Determine the (x, y) coordinate at the center of the cell enclosing the given text.  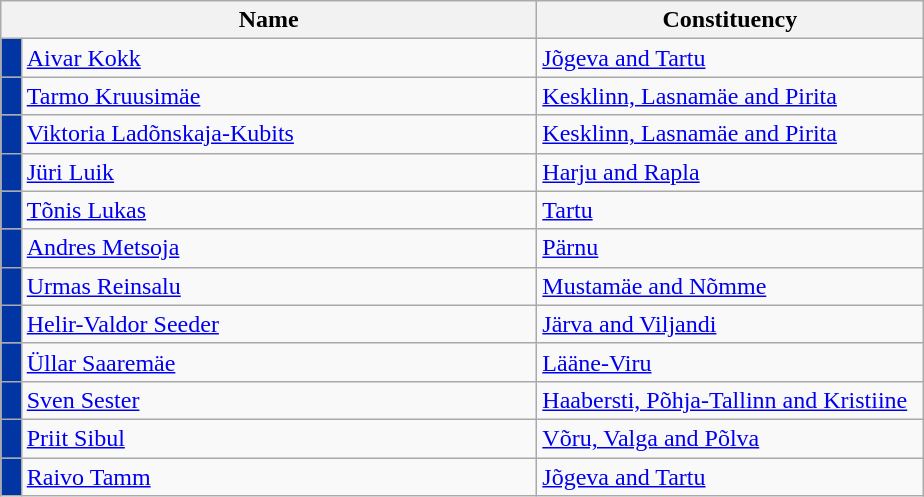
Priit Sibul (279, 438)
Raivo Tamm (279, 477)
Võru, Valga and Põlva (730, 438)
Üllar Saaremäe (279, 362)
Aivar Kokk (279, 58)
Tõnis Lukas (279, 210)
Tartu (730, 210)
Sven Sester (279, 400)
Pärnu (730, 248)
Helir-Valdor Seeder (279, 324)
Haabersti, Põhja-Tallinn and Kristiine (730, 400)
Andres Metsoja (279, 248)
Lääne-Viru (730, 362)
Tarmo Kruusimäe (279, 96)
Harju and Rapla (730, 172)
Mustamäe and Nõmme (730, 286)
Jüri Luik (279, 172)
Viktoria Ladõnskaja-Kubits (279, 134)
Urmas Reinsalu (279, 286)
Järva and Viljandi (730, 324)
Constituency (730, 20)
Name (269, 20)
